Determine the [x, y] coordinate at the center of the cell enclosing the given text.  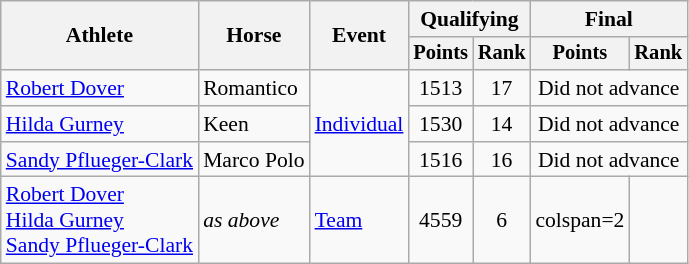
Hilda Gurney [100, 124]
Event [360, 36]
1513 [440, 88]
6 [502, 220]
17 [502, 88]
colspan=2 [580, 220]
Robert DoverHilda GurneySandy Pflueger-Clark [100, 220]
Marco Polo [254, 160]
Individual [360, 124]
1530 [440, 124]
Keen [254, 124]
16 [502, 160]
14 [502, 124]
as above [254, 220]
1516 [440, 160]
Robert Dover [100, 88]
Horse [254, 36]
Team [360, 220]
Athlete [100, 36]
Sandy Pflueger-Clark [100, 160]
Romantico [254, 88]
Qualifying [469, 19]
4559 [440, 220]
Final [608, 19]
